Search for the cell housing the specified text and yield its [x, y] center coordinate. 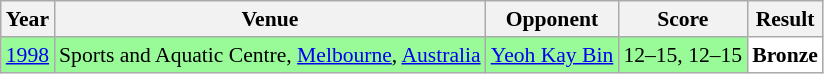
Year [28, 19]
Opponent [552, 19]
Sports and Aquatic Centre, Melbourne, Australia [270, 55]
Bronze [785, 55]
12–15, 12–15 [682, 55]
Result [785, 19]
Yeoh Kay Bin [552, 55]
Score [682, 19]
1998 [28, 55]
Venue [270, 19]
